Locate the cell with the specified text and output its (x, y) center coordinate. 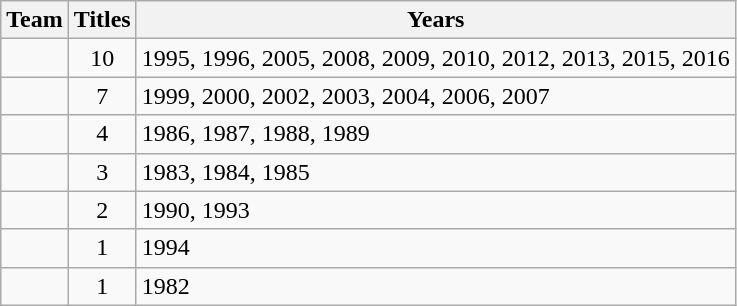
1982 (436, 286)
1995, 1996, 2005, 2008, 2009, 2010, 2012, 2013, 2015, 2016 (436, 58)
10 (102, 58)
1983, 1984, 1985 (436, 172)
1999, 2000, 2002, 2003, 2004, 2006, 2007 (436, 96)
Years (436, 20)
1986, 1987, 1988, 1989 (436, 134)
3 (102, 172)
1990, 1993 (436, 210)
1994 (436, 248)
2 (102, 210)
Titles (102, 20)
4 (102, 134)
7 (102, 96)
Team (35, 20)
